Identify which cell holds the provided text, then report its [x, y] central coordinate. 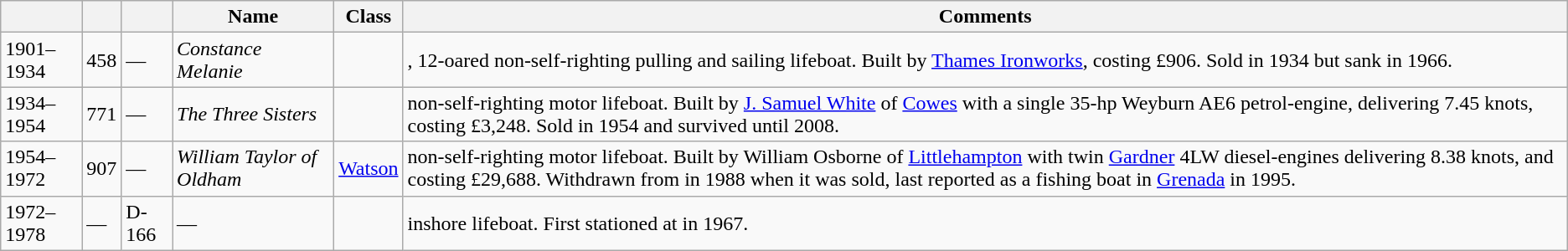
, 12-oared non-self-righting pulling and sailing lifeboat. Built by Thames Ironworks, costing £906. Sold in 1934 but sank in 1966. [985, 60]
D-166 [147, 223]
1934–1954 [42, 114]
inshore lifeboat. First stationed at in 1967. [985, 223]
Comments [985, 17]
Constance Melanie [253, 60]
The Three Sisters [253, 114]
1954–1972 [42, 169]
1972–1978 [42, 223]
458 [102, 60]
Watson [369, 169]
1901–1934 [42, 60]
771 [102, 114]
Name [253, 17]
William Taylor of Oldham [253, 169]
907 [102, 169]
Class [369, 17]
